Output the [X, Y] coordinate of the center of the cell containing the given text.  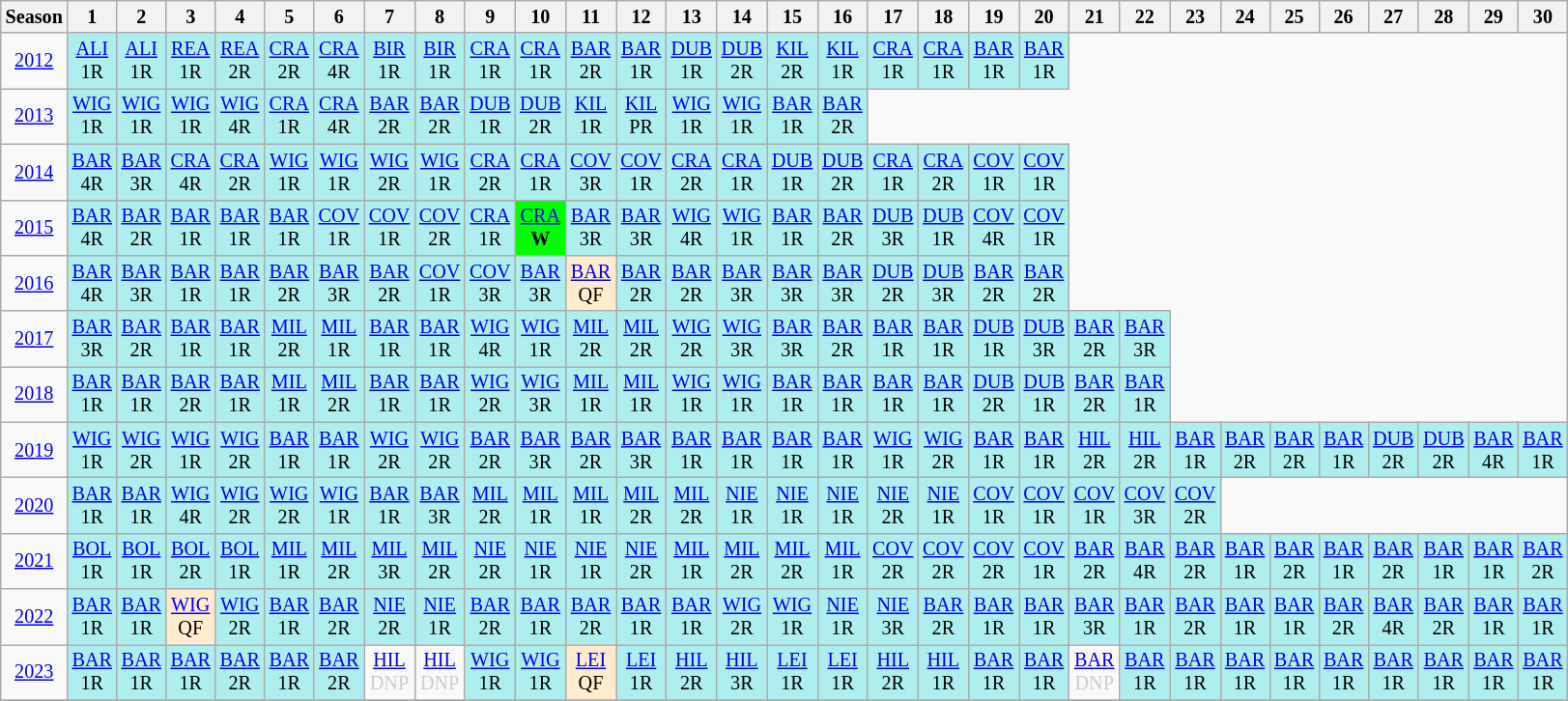
2018 [35, 395]
2012 [35, 61]
9 [490, 17]
BOL2R [191, 561]
1 [93, 17]
11 [590, 17]
29 [1494, 17]
24 [1244, 17]
BARQF [590, 284]
KIL2R [792, 61]
13 [692, 17]
5 [290, 17]
COV4R [993, 228]
CRAW [540, 228]
15 [792, 17]
2021 [35, 561]
KILPR [641, 117]
2014 [35, 172]
20 [1044, 17]
3 [191, 17]
10 [540, 17]
2019 [35, 450]
2016 [35, 284]
22 [1145, 17]
2022 [35, 617]
MIL3R [389, 561]
27 [1393, 17]
2013 [35, 117]
Season [35, 17]
2023 [35, 673]
4 [240, 17]
21 [1095, 17]
18 [943, 17]
LEIQF [590, 673]
19 [993, 17]
REA2R [240, 61]
7 [389, 17]
2017 [35, 339]
26 [1343, 17]
28 [1443, 17]
BARDNP [1095, 673]
2020 [35, 506]
WIGQF [191, 617]
14 [742, 17]
REA1R [191, 61]
17 [893, 17]
25 [1295, 17]
6 [339, 17]
HIL1R [943, 673]
8 [440, 17]
HIL3R [742, 673]
23 [1195, 17]
30 [1542, 17]
NIE3R [893, 617]
2 [141, 17]
16 [842, 17]
12 [641, 17]
2015 [35, 228]
